Return the [x, y] coordinate for the center point of the cell that contains the specified text.  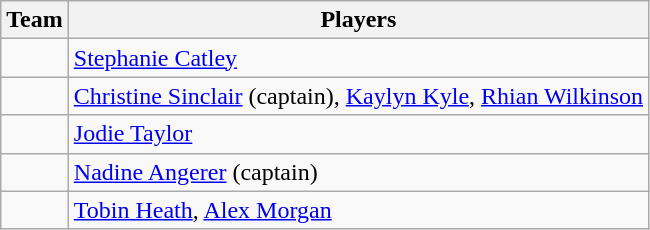
Tobin Heath, Alex Morgan [358, 210]
Stephanie Catley [358, 58]
Jodie Taylor [358, 134]
Nadine Angerer (captain) [358, 172]
Players [358, 20]
Christine Sinclair (captain), Kaylyn Kyle, Rhian Wilkinson [358, 96]
Team [35, 20]
